Pinpoint the cell where the given text exists, returning its [x, y] midpoint coordinate. 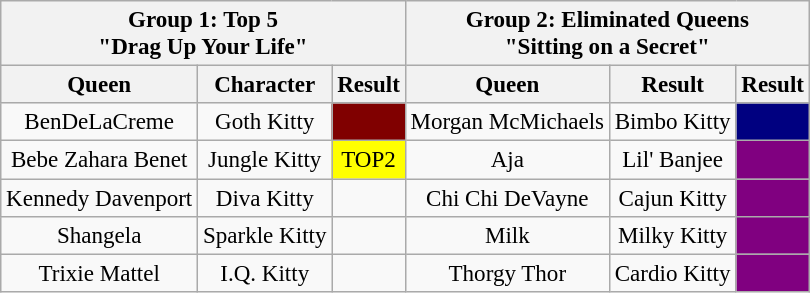
Group 1: Top 5"Drag Up Your Life" [203, 34]
Morgan McMichaels [507, 122]
Chi Chi DeVayne [507, 198]
Jungle Kitty [265, 160]
Milk [507, 236]
Diva Kitty [265, 198]
Lil' Banjee [672, 160]
Milky Kitty [672, 236]
I.Q. Kitty [265, 273]
Goth Kitty [265, 122]
Cajun Kitty [672, 198]
Shangela [100, 236]
Cardio Kitty [672, 273]
Thorgy Thor [507, 273]
Kennedy Davenport [100, 198]
Group 2: Eliminated Queens"Sitting on a Secret" [607, 34]
TOP2 [368, 160]
BenDeLaCreme [100, 122]
Bimbo Kitty [672, 122]
Sparkle Kitty [265, 236]
Trixie Mattel [100, 273]
Aja [507, 160]
Character [265, 85]
Bebe Zahara Benet [100, 160]
